Identify which cell holds the provided text, then report its [x, y] central coordinate. 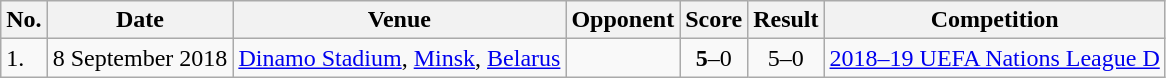
Competition [994, 20]
Opponent [623, 20]
1. [24, 58]
Date [140, 20]
Venue [400, 20]
2018–19 UEFA Nations League D [994, 58]
No. [24, 20]
Dinamo Stadium, Minsk, Belarus [400, 58]
8 September 2018 [140, 58]
Score [714, 20]
Result [786, 20]
